Return (X, Y) of the center of cell containing provided text 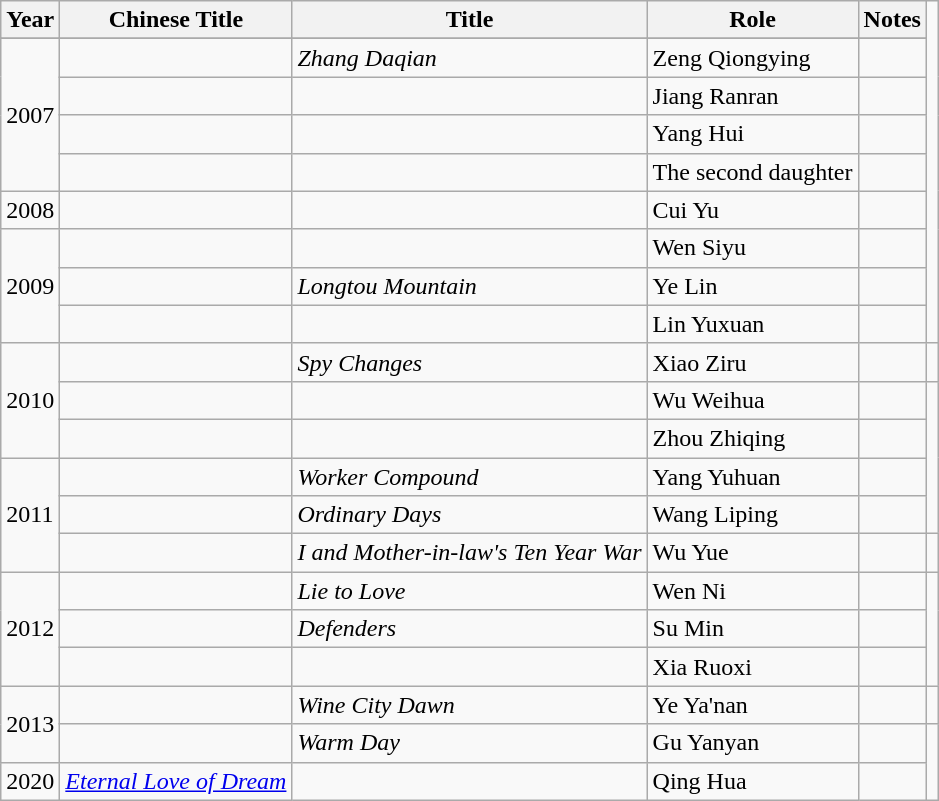
Cui Yu (752, 210)
Zhou Zhiqing (752, 438)
Xia Ruoxi (752, 667)
2011 (30, 515)
I and Mother-in-law's Ten Year War (470, 553)
Gu Yanyan (752, 743)
Yang Yuhuan (752, 477)
Worker Compound (470, 477)
Wen Ni (752, 591)
2013 (30, 724)
Title (470, 20)
Eternal Love of Dream (176, 781)
2007 (30, 115)
Xiao Ziru (752, 362)
Chinese Title (176, 20)
Su Min (752, 629)
Notes (892, 20)
Yang Hui (752, 134)
Lie to Love (470, 591)
Longtou Mountain (470, 286)
Wine City Dawn (470, 705)
Defenders (470, 629)
Wu Weihua (752, 400)
Wang Liping (752, 515)
Jiang Ranran (752, 96)
Wen Siyu (752, 248)
Year (30, 20)
Ye Lin (752, 286)
Qing Hua (752, 781)
2012 (30, 629)
Spy Changes (470, 362)
Lin Yuxuan (752, 324)
Ordinary Days (470, 515)
2010 (30, 400)
2008 (30, 210)
2020 (30, 781)
Ye Ya'nan (752, 705)
The second daughter (752, 172)
2009 (30, 286)
Role (752, 20)
Zeng Qiongying (752, 58)
Zhang Daqian (470, 58)
Warm Day (470, 743)
Wu Yue (752, 553)
